Capture the cell that displays the provided text and extract its (X, Y) central coordinate. 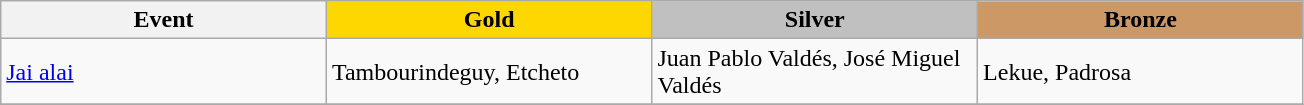
Tambourindeguy, Etcheto (489, 72)
Event (164, 20)
Lekue, Padrosa (1141, 72)
Bronze (1141, 20)
Gold (489, 20)
Silver (815, 20)
Jai alai (164, 72)
Juan Pablo Valdés, José Miguel Valdés (815, 72)
